Extract the (x, y) coordinate from the center of the cell holding the provided text.  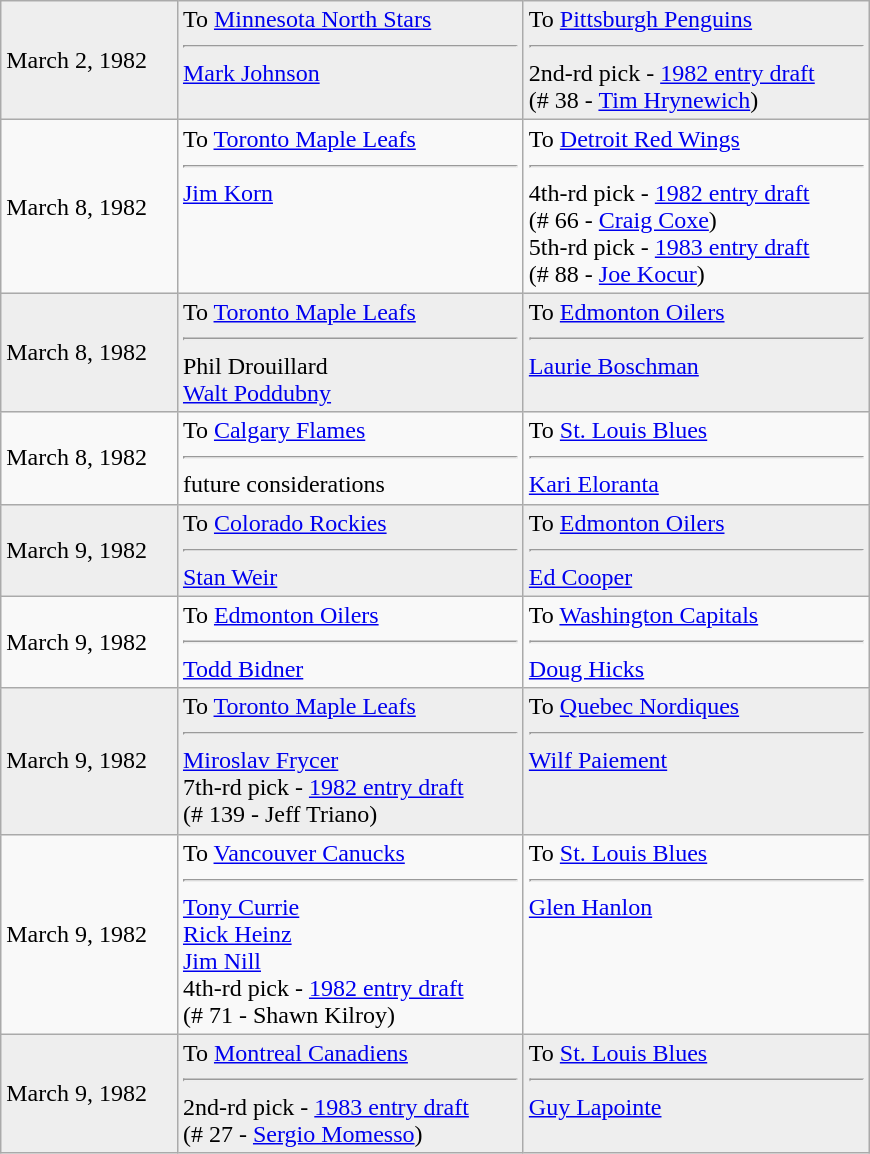
To Edmonton OilersEd Cooper (696, 550)
To Detroit Red Wings4th-rd pick - 1982 entry draft(# 66 - Craig Coxe)5th-rd pick - 1983 entry draft(# 88 - Joe Kocur) (696, 206)
To Washington CapitalsDoug Hicks (696, 642)
To Calgary Flamesfuture considerations (350, 458)
To St. Louis BluesKari Eloranta (696, 458)
March 2, 1982 (90, 60)
To Edmonton OilersTodd Bidner (350, 642)
To St. Louis BluesGlen Hanlon (696, 934)
To Minnesota North StarsMark Johnson (350, 60)
To Pittsburgh Penguins2nd-rd pick - 1982 entry draft(# 38 - Tim Hrynewich) (696, 60)
To Colorado RockiesStan Weir (350, 550)
To Toronto Maple LeafsPhil DrouillardWalt Poddubny (350, 352)
To Quebec NordiquesWilf Paiement (696, 761)
To Vancouver CanucksTony CurrieRick HeinzJim Nill4th-rd pick - 1982 entry draft(# 71 - Shawn Kilroy) (350, 934)
To Edmonton OilersLaurie Boschman (696, 352)
To Montreal Canadiens2nd-rd pick - 1983 entry draft(# 27 - Sergio Momesso) (350, 1094)
To St. Louis BluesGuy Lapointe (696, 1094)
To Toronto Maple LeafsMiroslav Frycer7th-rd pick - 1982 entry draft(# 139 - Jeff Triano) (350, 761)
To Toronto Maple LeafsJim Korn (350, 206)
